Detect which cell encompasses the target text, then output its (X, Y) center coordinate. 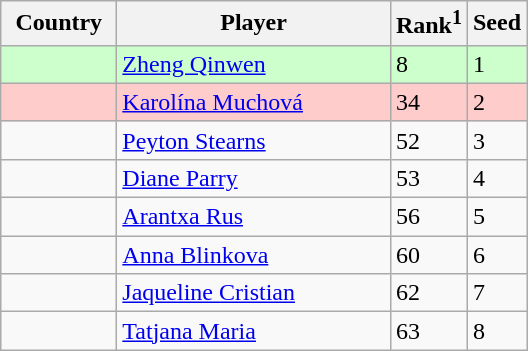
Rank1 (428, 24)
Diane Parry (254, 178)
3 (496, 140)
6 (496, 255)
53 (428, 178)
Player (254, 24)
Anna Blinkova (254, 255)
Zheng Qinwen (254, 64)
60 (428, 255)
Country (59, 24)
5 (496, 217)
63 (428, 331)
34 (428, 102)
Peyton Stearns (254, 140)
Jaqueline Cristian (254, 293)
2 (496, 102)
62 (428, 293)
Seed (496, 24)
4 (496, 178)
7 (496, 293)
52 (428, 140)
Arantxa Rus (254, 217)
Tatjana Maria (254, 331)
56 (428, 217)
1 (496, 64)
Karolína Muchová (254, 102)
